From the cell containing the given text, extract its center point as [X, Y] coordinate. 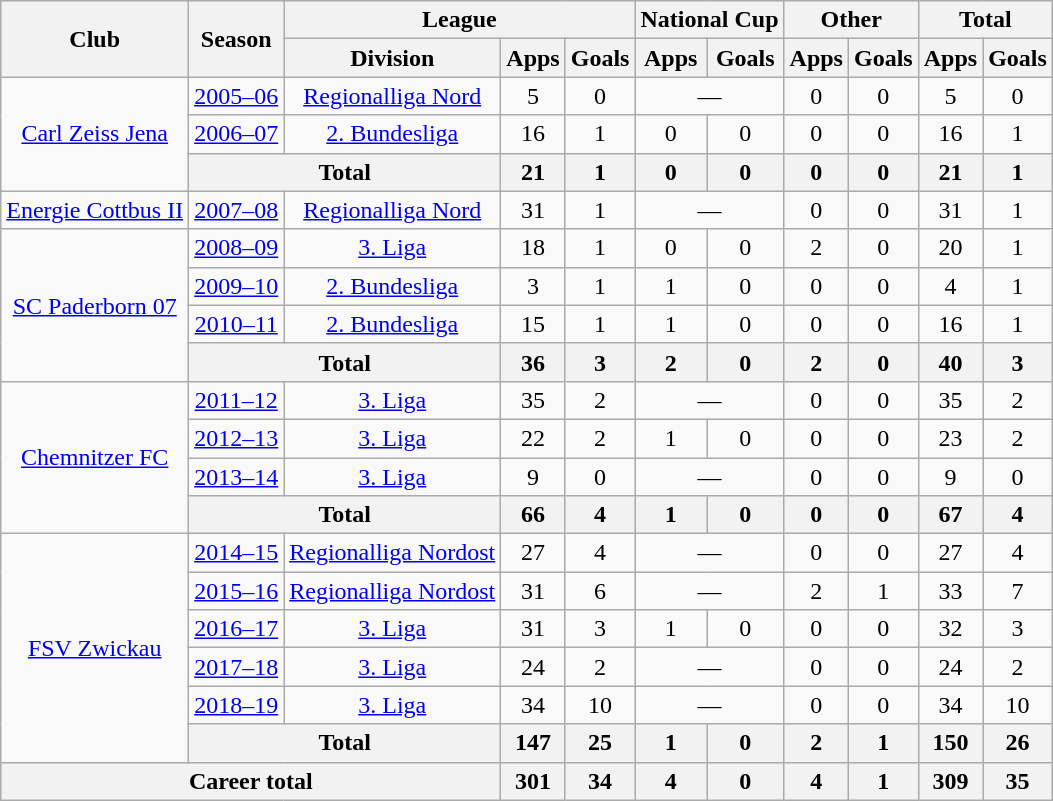
2011–12 [236, 400]
26 [1018, 743]
301 [533, 781]
FSV Zwickau [95, 648]
2012–13 [236, 438]
2015–16 [236, 591]
League [460, 20]
147 [533, 743]
18 [533, 248]
Energie Cottbus II [95, 210]
20 [950, 248]
2010–11 [236, 324]
Career total [251, 781]
2014–15 [236, 553]
Carl Zeiss Jena [95, 134]
Division [392, 58]
32 [950, 629]
2007–08 [236, 210]
22 [533, 438]
2005–06 [236, 96]
36 [533, 362]
Club [95, 39]
7 [1018, 591]
2009–10 [236, 286]
Chemnitzer FC [95, 457]
33 [950, 591]
2006–07 [236, 134]
15 [533, 324]
Other [851, 20]
National Cup [710, 20]
25 [600, 743]
2008–09 [236, 248]
2013–14 [236, 477]
40 [950, 362]
SC Paderborn 07 [95, 305]
23 [950, 438]
6 [600, 591]
2017–18 [236, 667]
2016–17 [236, 629]
2018–19 [236, 705]
67 [950, 515]
309 [950, 781]
66 [533, 515]
150 [950, 743]
Season [236, 39]
